Search for the cell housing the specified text and yield its [X, Y] center coordinate. 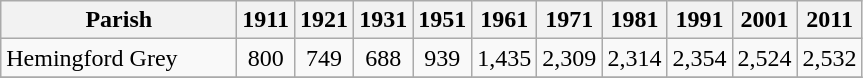
800 [266, 58]
1931 [384, 20]
2,309 [570, 58]
1981 [634, 20]
1971 [570, 20]
1921 [324, 20]
Hemingford Grey [119, 58]
2001 [764, 20]
1961 [504, 20]
2,314 [634, 58]
2011 [830, 20]
2,524 [764, 58]
1911 [266, 20]
1951 [442, 20]
688 [384, 58]
749 [324, 58]
1,435 [504, 58]
939 [442, 58]
Parish [119, 20]
2,532 [830, 58]
1991 [700, 20]
2,354 [700, 58]
